For the text-containing cell, return its midpoint in (X, Y) coordinate format. 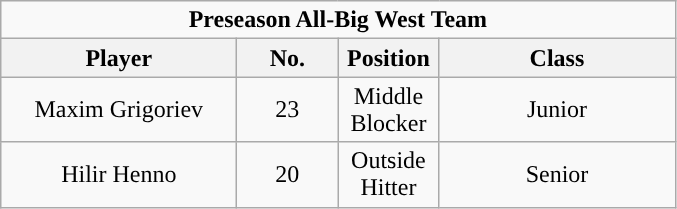
Middle Blocker (388, 110)
Outside Hitter (388, 174)
23 (288, 110)
Preseason All-Big West Team (338, 20)
Junior (557, 110)
20 (288, 174)
Player (119, 58)
Senior (557, 174)
No. (288, 58)
Class (557, 58)
Position (388, 58)
Maxim Grigoriev (119, 110)
Hilir Henno (119, 174)
